Provide the (x, y) coordinate of the cell's center where the given text is located.  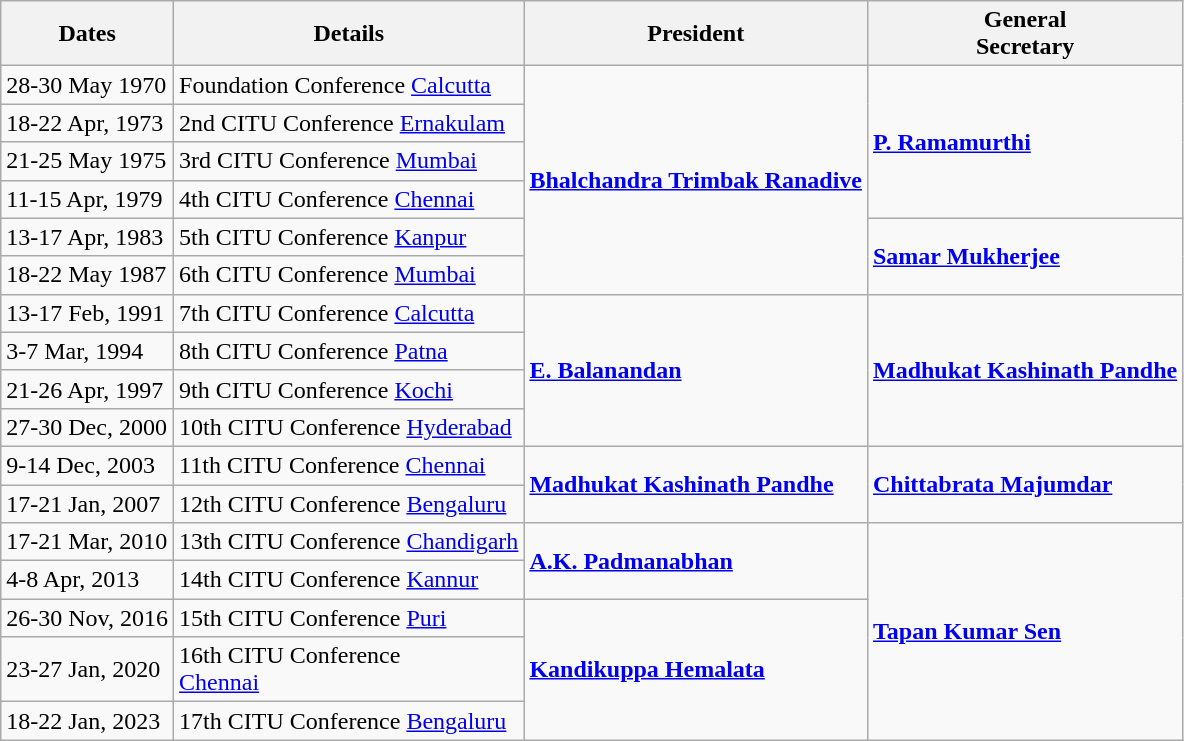
Dates (88, 34)
23-27 Jan, 2020 (88, 670)
9th CITU Conference Kochi (349, 389)
17-21 Jan, 2007 (88, 503)
Tapan Kumar Sen (1024, 632)
Chittabrata Majumdar (1024, 484)
11-15 Apr, 1979 (88, 199)
11th CITU Conference Chennai (349, 465)
26-30 Nov, 2016 (88, 618)
GeneralSecretary (1024, 34)
14th CITU Conference Kannur (349, 580)
15th CITU Conference Puri (349, 618)
21-26 Apr, 1997 (88, 389)
27-30 Dec, 2000 (88, 427)
Foundation Conference Calcutta (349, 85)
Kandikuppa Hemalata (696, 670)
18-22 Apr, 1973 (88, 123)
5th CITU Conference Kanpur (349, 237)
Bhalchandra Trimbak Ranadive (696, 180)
2nd CITU Conference Ernakulam (349, 123)
13-17 Apr, 1983 (88, 237)
Samar Mukherjee (1024, 256)
4th CITU Conference Chennai (349, 199)
7th CITU Conference Calcutta (349, 313)
P. Ramamurthi (1024, 142)
10th CITU Conference Hyderabad (349, 427)
18-22 Jan, 2023 (88, 721)
17th CITU Conference Bengaluru (349, 721)
13-17 Feb, 1991 (88, 313)
18-22 May 1987 (88, 275)
8th CITU Conference Patna (349, 351)
President (696, 34)
13th CITU Conference Chandigarh (349, 542)
Details (349, 34)
E. Balanandan (696, 370)
A.K. Padmanabhan (696, 561)
6th CITU Conference Mumbai (349, 275)
3-7 Mar, 1994 (88, 351)
21-25 May 1975 (88, 161)
9-14 Dec, 2003 (88, 465)
16th CITU ConferenceChennai (349, 670)
28-30 May 1970 (88, 85)
12th CITU Conference Bengaluru (349, 503)
17-21 Mar, 2010 (88, 542)
3rd CITU Conference Mumbai (349, 161)
4-8 Apr, 2013 (88, 580)
